Pinpoint the cell where the given text exists, returning its (x, y) midpoint coordinate. 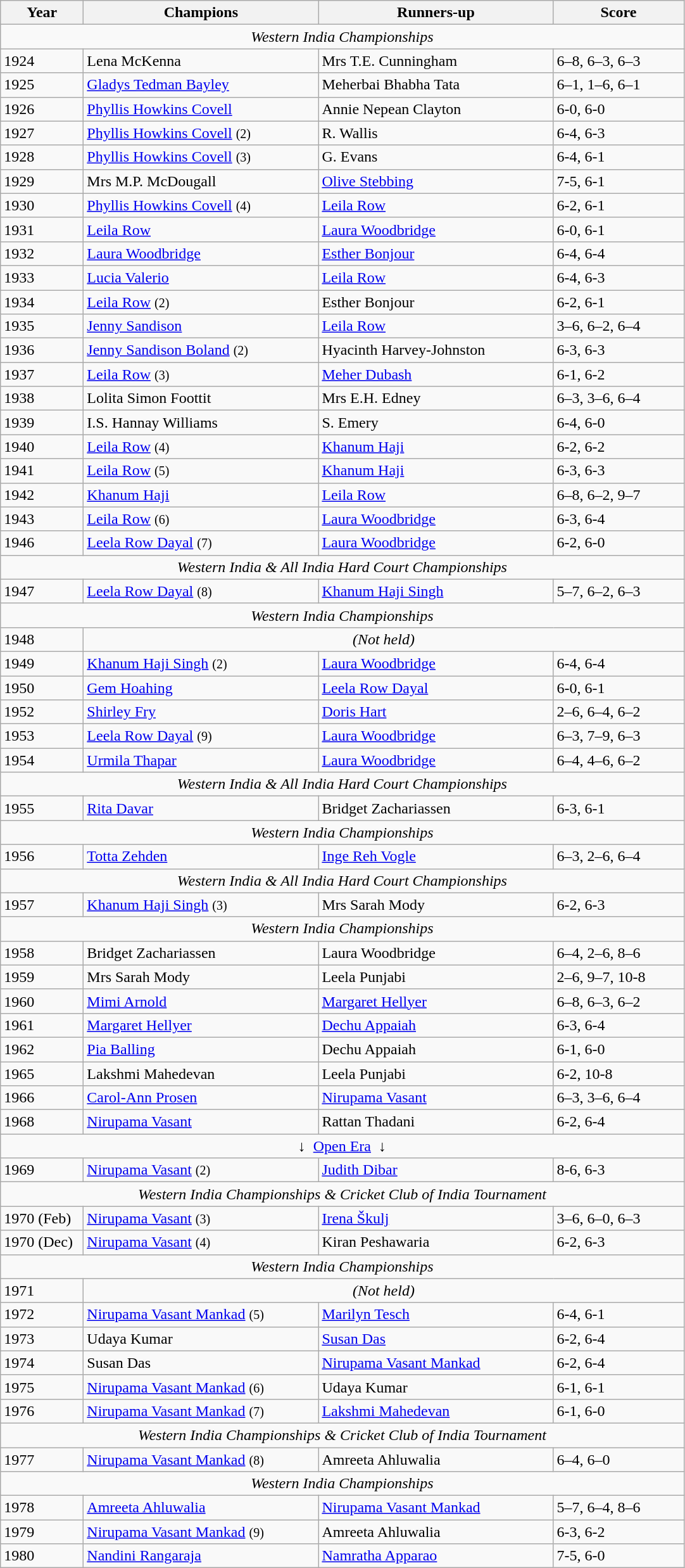
Mrs T.E. Cunningham (436, 61)
I.S. Hannay Williams (201, 423)
5–7, 6–2, 6–3 (619, 591)
1979 (42, 1532)
Carol-Ann Prosen (201, 1098)
6-2, 6-2 (619, 447)
Nirupama Vasant Mankad (8) (201, 1459)
Lena McKenna (201, 61)
1924 (42, 61)
Mrs M.P. McDougall (201, 181)
1958 (42, 953)
6-2, 6-0 (619, 543)
G. Evans (436, 157)
Year (42, 13)
Kiran Peshawaria (436, 1242)
1933 (42, 277)
Pia Balling (201, 1049)
Shirley Fry (201, 712)
Runners-up (436, 13)
Gladys Tedman Bayley (201, 85)
Judith Dibar (436, 1170)
Champions (201, 13)
1976 (42, 1411)
1930 (42, 205)
Marilyn Tesch (436, 1315)
1927 (42, 133)
1936 (42, 350)
6-0, 6-0 (619, 109)
Nirupama Vasant Mankad (6) (201, 1387)
6-3, 6-1 (619, 808)
6–3, 7–9, 6–3 (619, 736)
1941 (42, 471)
Leela Row Dayal (7) (201, 543)
1970 (Dec) (42, 1242)
1956 (42, 857)
6-1, 6-2 (619, 374)
1949 (42, 663)
Rattan Thadani (436, 1122)
Meherbai Bhabha Tata (436, 85)
Phyllis Howkins Covell (201, 109)
Rita Davar (201, 808)
Leila Row (4) (201, 447)
6–8, 6–3, 6–3 (619, 61)
Khanum Haji Singh (436, 591)
Nirupama Vasant Mankad (5) (201, 1315)
Jenny Sandison Boland (2) (201, 350)
Leila Row (6) (201, 519)
Mimi Arnold (201, 1001)
1953 (42, 736)
Nirupama Vasant (3) (201, 1218)
Mrs E.H. Edney (436, 398)
1957 (42, 905)
1948 (42, 639)
2–6, 9–7, 10-8 (619, 977)
Gem Hoahing (201, 687)
5–7, 6–4, 8–6 (619, 1508)
1971 (42, 1291)
Doris Hart (436, 712)
1961 (42, 1025)
Phyllis Howkins Covell (4) (201, 205)
Jenny Sandison (201, 326)
7-5, 6-0 (619, 1556)
1975 (42, 1387)
1940 (42, 447)
7-5, 6-1 (619, 181)
Leela Row Dayal (8) (201, 591)
6–8, 6–3, 6–2 (619, 1001)
1943 (42, 519)
Phyllis Howkins Covell (2) (201, 133)
1977 (42, 1459)
6–4, 4–6, 6–2 (619, 760)
Hyacinth Harvey-Johnston (436, 350)
6-3, 6-2 (619, 1532)
1947 (42, 591)
Annie Nepean Clayton (436, 109)
↓ Open Era ↓ (342, 1146)
1955 (42, 808)
Leela Row Dayal (436, 687)
Lucia Valerio (201, 277)
1926 (42, 109)
1972 (42, 1315)
6–3, 2–6, 6–4 (619, 857)
Nirupama Vasant (2) (201, 1170)
1968 (42, 1122)
1931 (42, 229)
Phyllis Howkins Covell (3) (201, 157)
Leila Row (2) (201, 302)
Leela Row Dayal (9) (201, 736)
Leila Row (3) (201, 374)
Nirupama Vasant (4) (201, 1242)
Score (619, 13)
Leila Row (5) (201, 471)
1969 (42, 1170)
1938 (42, 398)
1929 (42, 181)
3–6, 6–0, 6–3 (619, 1218)
1935 (42, 326)
6–1, 1–6, 6–1 (619, 85)
Khanum Haji Singh (3) (201, 905)
1959 (42, 977)
1960 (42, 1001)
1970 (Feb) (42, 1218)
1932 (42, 253)
Namratha Apparao (436, 1556)
1980 (42, 1556)
1974 (42, 1363)
S. Emery (436, 423)
6–8, 6–2, 9–7 (619, 495)
1962 (42, 1049)
Totta Zehden (201, 857)
Lolita Simon Foottit (201, 398)
Irena Škulj (436, 1218)
1939 (42, 423)
3–6, 6–2, 6–4 (619, 326)
R. Wallis (436, 133)
2–6, 6–4, 6–2 (619, 712)
Nirupama Vasant Mankad (7) (201, 1411)
1965 (42, 1074)
Inge Reh Vogle (436, 857)
Nirupama Vasant Mankad (9) (201, 1532)
1937 (42, 374)
Nandini Rangaraja (201, 1556)
Urmila Thapar (201, 760)
Khanum Haji Singh (2) (201, 663)
Meher Dubash (436, 374)
1942 (42, 495)
6-1, 6-1 (619, 1387)
6-2, 10-8 (619, 1074)
1925 (42, 85)
1950 (42, 687)
8-6, 6-3 (619, 1170)
1966 (42, 1098)
Olive Stebbing (436, 181)
1934 (42, 302)
6–4, 2–6, 8–6 (619, 953)
6–4, 6–0 (619, 1459)
1946 (42, 543)
1954 (42, 760)
1973 (42, 1339)
1952 (42, 712)
1978 (42, 1508)
1928 (42, 157)
6-4, 6-0 (619, 423)
